Identify which cell holds the provided text, then report its (x, y) central coordinate. 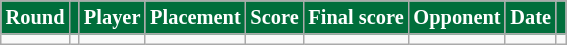
Placement (195, 17)
Score (275, 17)
Opponent (458, 17)
Date (530, 17)
Round (36, 17)
Final score (356, 17)
Player (112, 17)
